Locate the cell with the specified text and output its (x, y) center coordinate. 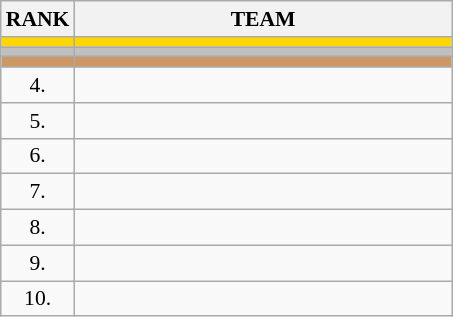
4. (38, 85)
6. (38, 156)
TEAM (262, 19)
RANK (38, 19)
9. (38, 263)
5. (38, 121)
7. (38, 192)
10. (38, 299)
8. (38, 228)
